Return [X, Y] of the center of cell containing provided text 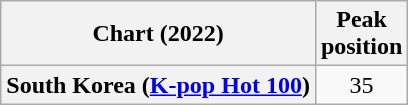
South Korea (K-pop Hot 100) [158, 85]
Peakposition [361, 34]
Chart (2022) [158, 34]
35 [361, 85]
